Locate the cell with the specified text and output its [x, y] center coordinate. 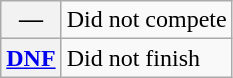
DNF [31, 58]
Did not compete [146, 20]
— [31, 20]
Did not finish [146, 58]
